Find where the given text appears and provide that cell's center as (x, y) coordinate. 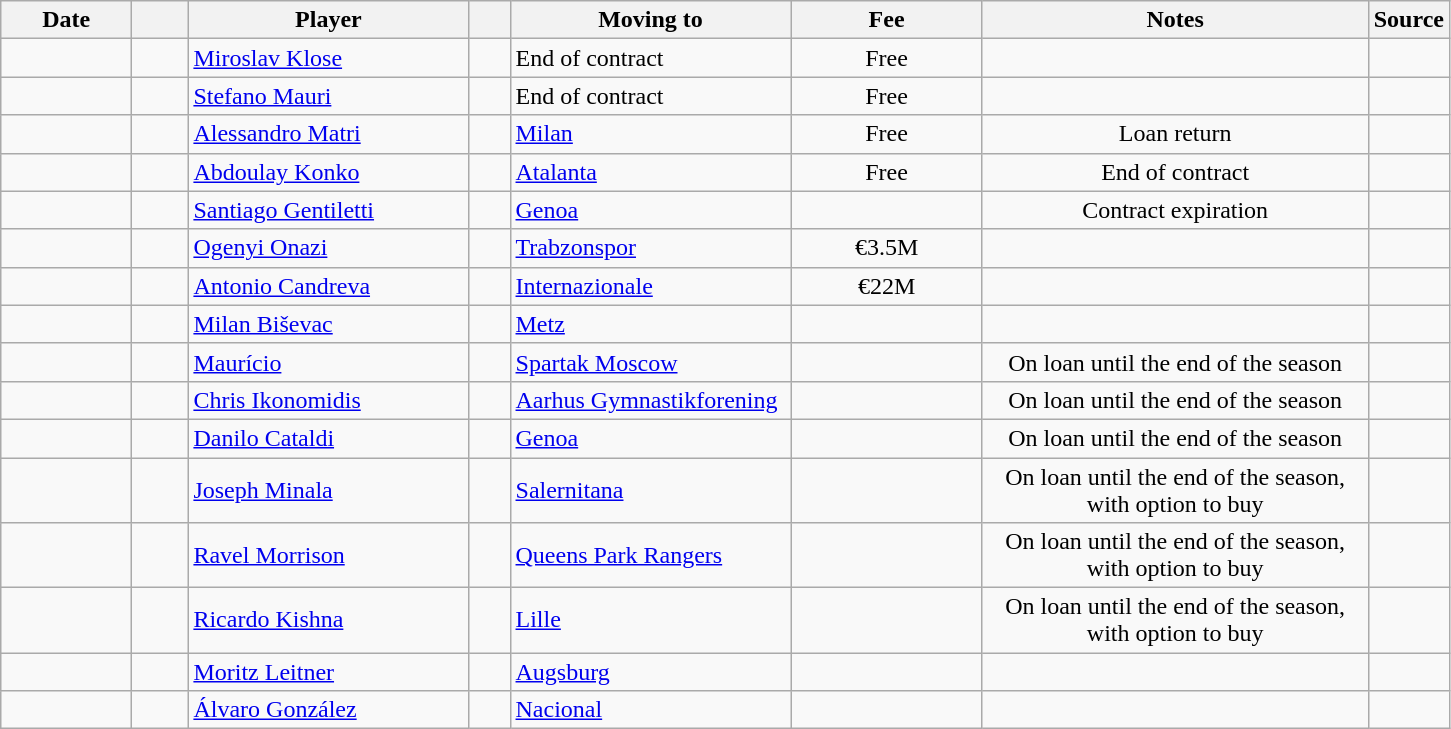
Alessandro Matri (328, 134)
Milan (650, 134)
Queens Park Rangers (650, 556)
Abdoulay Konko (328, 172)
Lille (650, 620)
Moritz Leitner (328, 672)
Internazionale (650, 286)
Fee (886, 20)
Chris Ikonomidis (328, 400)
Loan return (1175, 134)
Ogenyi Onazi (328, 248)
€22M (886, 286)
Antonio Candreva (328, 286)
Moving to (650, 20)
Trabzonspor (650, 248)
Danilo Cataldi (328, 438)
Metz (650, 324)
Santiago Gentiletti (328, 210)
€3.5M (886, 248)
Álvaro González (328, 710)
Milan Biševac (328, 324)
Notes (1175, 20)
Salernitana (650, 490)
Aarhus Gymnastikforening (650, 400)
Ricardo Kishna (328, 620)
Miroslav Klose (328, 58)
Joseph Minala (328, 490)
Source (1408, 20)
Spartak Moscow (650, 362)
Player (328, 20)
Nacional (650, 710)
Date (66, 20)
Maurício (328, 362)
Stefano Mauri (328, 96)
Ravel Morrison (328, 556)
Augsburg (650, 672)
Atalanta (650, 172)
Contract expiration (1175, 210)
